Find where the given text appears and provide that cell's center as [X, Y] coordinate. 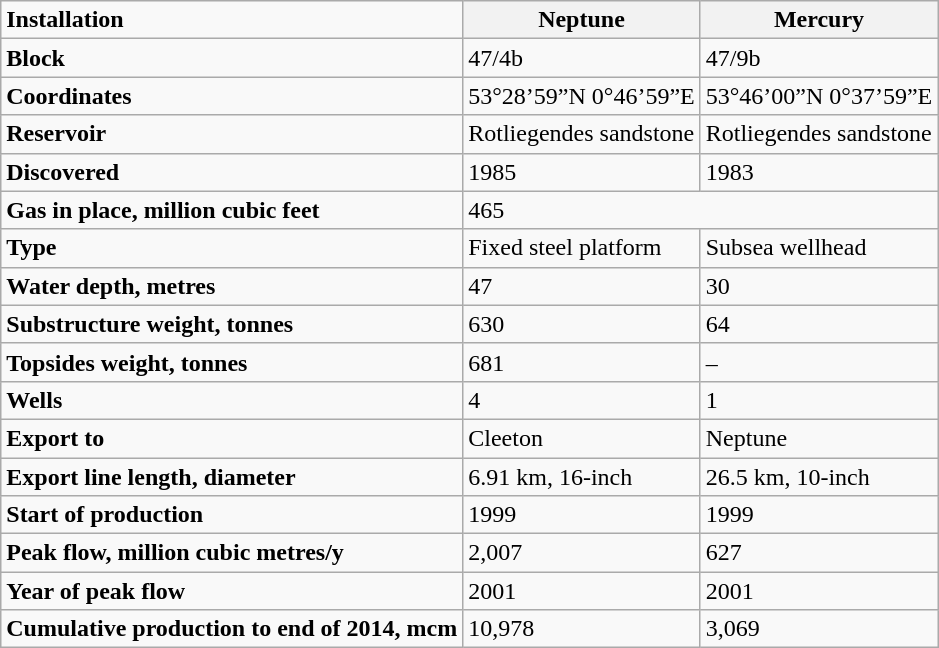
Substructure weight, tonnes [232, 324]
2,007 [582, 553]
Wells [232, 400]
1983 [819, 172]
Cumulative production to end of 2014, mcm [232, 629]
Installation [232, 20]
681 [582, 362]
Gas in place, million cubic feet [232, 210]
Water depth, metres [232, 286]
64 [819, 324]
630 [582, 324]
Cleeton [582, 438]
6.91 km, 16-inch [582, 477]
Fixed steel platform [582, 248]
Subsea wellhead [819, 248]
3,069 [819, 629]
Start of production [232, 515]
1 [819, 400]
Block [232, 58]
26.5 km, 10-inch [819, 477]
Topsides weight, tonnes [232, 362]
1985 [582, 172]
Discovered [232, 172]
53°28’59”N 0°46’59”E [582, 96]
47 [582, 286]
47/4b [582, 58]
Export to [232, 438]
30 [819, 286]
Reservoir [232, 134]
Year of peak flow [232, 591]
10,978 [582, 629]
465 [700, 210]
Export line length, diameter [232, 477]
Peak flow, million cubic metres/y [232, 553]
– [819, 362]
4 [582, 400]
Coordinates [232, 96]
47/9b [819, 58]
53°46’00”N 0°37’59”E [819, 96]
Mercury [819, 20]
627 [819, 553]
Type [232, 248]
